Detect which cell encompasses the target text, then output its (X, Y) center coordinate. 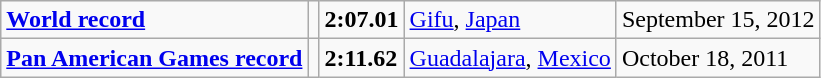
2:07.01 (362, 20)
2:11.62 (362, 58)
World record (154, 20)
Gifu, Japan (510, 20)
Guadalajara, Mexico (510, 58)
September 15, 2012 (718, 20)
Pan American Games record (154, 58)
October 18, 2011 (718, 58)
